Pinpoint the cell where the given text exists, returning its [X, Y] midpoint coordinate. 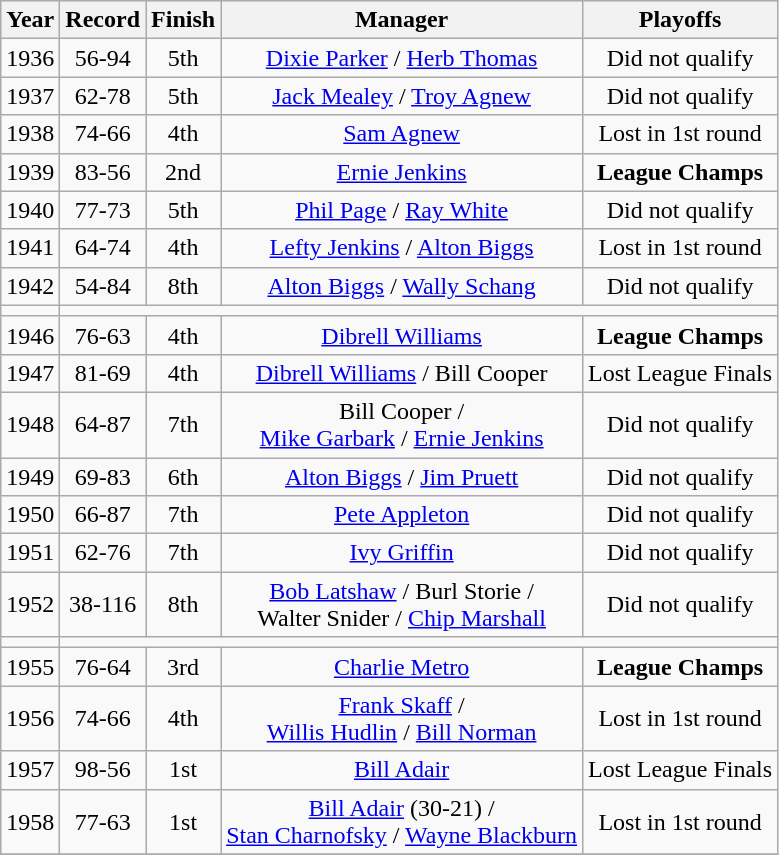
69-83 [103, 477]
6th [184, 477]
Year [30, 20]
76-63 [103, 335]
Playoffs [680, 20]
62-76 [103, 553]
38-116 [103, 604]
81-69 [103, 373]
Dixie Parker / Herb Thomas [402, 58]
1955 [30, 667]
Jack Mealey / Troy Agnew [402, 96]
1947 [30, 373]
77-73 [103, 210]
Ivy Griffin [402, 553]
1942 [30, 286]
Alton Biggs / Jim Pruett [402, 477]
1937 [30, 96]
Phil Page / Ray White [402, 210]
1946 [30, 335]
Frank Skaff / Willis Hudlin / Bill Norman [402, 718]
1941 [30, 248]
1958 [30, 822]
Charlie Metro [402, 667]
Alton Biggs / Wally Schang [402, 286]
1950 [30, 515]
Pete Appleton [402, 515]
62-78 [103, 96]
1936 [30, 58]
64-74 [103, 248]
Bob Latshaw / Burl Storie / Walter Snider / Chip Marshall [402, 604]
83-56 [103, 172]
54-84 [103, 286]
3rd [184, 667]
Record [103, 20]
1956 [30, 718]
66-87 [103, 515]
98-56 [103, 770]
1940 [30, 210]
1952 [30, 604]
1938 [30, 134]
Manager [402, 20]
Finish [184, 20]
Sam Agnew [402, 134]
1949 [30, 477]
1957 [30, 770]
56-94 [103, 58]
Bill Cooper / Mike Garbark / Ernie Jenkins [402, 424]
Lefty Jenkins / Alton Biggs [402, 248]
2nd [184, 172]
1948 [30, 424]
Dibrell Williams [402, 335]
1951 [30, 553]
Bill Adair (30-21) / Stan Charnofsky / Wayne Blackburn [402, 822]
77-63 [103, 822]
1939 [30, 172]
Dibrell Williams / Bill Cooper [402, 373]
Bill Adair [402, 770]
76-64 [103, 667]
64-87 [103, 424]
Ernie Jenkins [402, 172]
